Search for the cell housing the specified text and yield its (x, y) center coordinate. 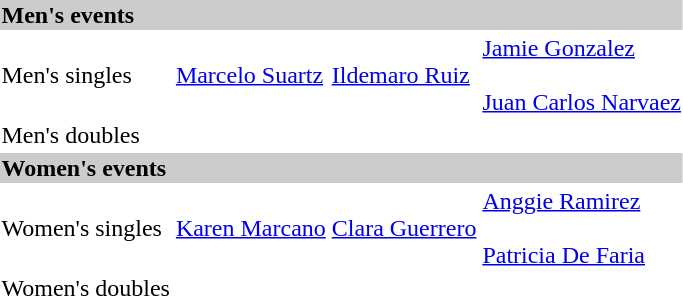
Men's doubles (86, 135)
Karen Marcano (250, 228)
Marcelo Suartz (250, 75)
Anggie RamirezPatricia De Faria (582, 228)
Ildemaro Ruiz (404, 75)
Women's singles (86, 228)
Jamie GonzalezJuan Carlos Narvaez (582, 75)
Men's events (341, 15)
Clara Guerrero (404, 228)
Women's events (341, 168)
Men's singles (86, 75)
